Identify which cell holds the provided text, then report its [X, Y] central coordinate. 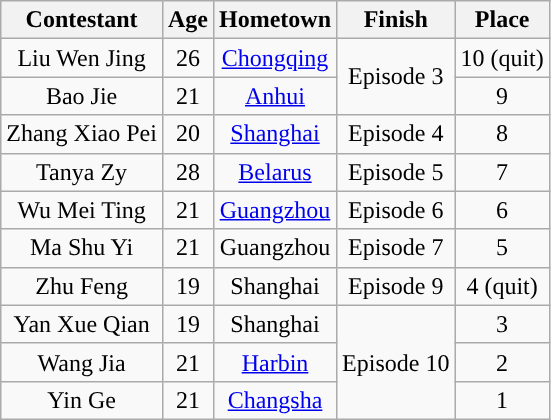
6 [502, 210]
10 (quit) [502, 58]
7 [502, 172]
Contestant [82, 20]
Liu Wen Jing [82, 58]
Episode 7 [396, 248]
Place [502, 20]
Chongqing [274, 58]
Yan Xue Qian [82, 324]
Belarus [274, 172]
Episode 9 [396, 286]
Harbin [274, 362]
Episode 4 [396, 134]
Episode 3 [396, 77]
Changsha [274, 400]
28 [188, 172]
4 (quit) [502, 286]
Finish [396, 20]
Tanya Zy [82, 172]
Zhu Feng [82, 286]
Hometown [274, 20]
5 [502, 248]
Episode 6 [396, 210]
3 [502, 324]
Wang Jia [82, 362]
Age [188, 20]
26 [188, 58]
2 [502, 362]
8 [502, 134]
Wu Mei Ting [82, 210]
Yin Ge [82, 400]
9 [502, 96]
Zhang Xiao Pei [82, 134]
Episode 5 [396, 172]
Ma Shu Yi [82, 248]
Anhui [274, 96]
1 [502, 400]
Episode 10 [396, 362]
20 [188, 134]
Bao Jie [82, 96]
